Locate the cell with the specified text and output its (x, y) center coordinate. 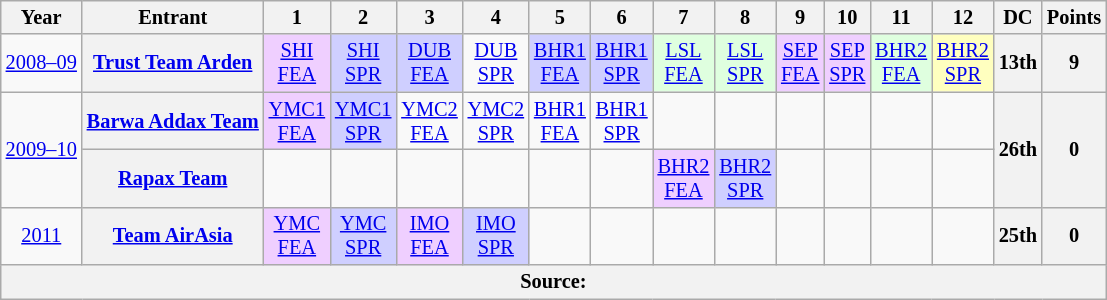
Points (1074, 17)
DUBFEA (429, 63)
26th (1018, 150)
Barwa Addax Team (173, 121)
SHISPR (363, 63)
YMC1FEA (297, 121)
DC (1018, 17)
12 (963, 17)
Trust Team Arden (173, 63)
7 (684, 17)
SEPFEA (800, 63)
Year (42, 17)
10 (847, 17)
SEPSPR (847, 63)
2 (363, 17)
DUBSPR (496, 63)
YMC2FEA (429, 121)
5 (560, 17)
Team AirAsia (173, 236)
YMC2SPR (496, 121)
IMOSPR (496, 236)
11 (901, 17)
SHIFEA (297, 63)
2011 (42, 236)
LSLSPR (745, 63)
Source: (554, 282)
25th (1018, 236)
2009–10 (42, 150)
1 (297, 17)
6 (622, 17)
4 (496, 17)
Rapax Team (173, 178)
IMOFEA (429, 236)
YMCSPR (363, 236)
2008–09 (42, 63)
3 (429, 17)
LSLFEA (684, 63)
YMC1SPR (363, 121)
YMCFEA (297, 236)
13th (1018, 63)
Entrant (173, 17)
8 (745, 17)
